Pinpoint the cell where the given text exists, returning its (x, y) midpoint coordinate. 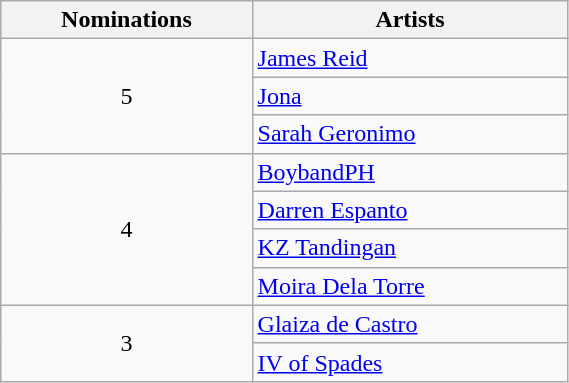
Moira Dela Torre (410, 286)
KZ Tandingan (410, 248)
3 (126, 343)
James Reid (410, 58)
4 (126, 229)
Nominations (126, 20)
Sarah Geronimo (410, 134)
Glaiza de Castro (410, 324)
Darren Espanto (410, 210)
IV of Spades (410, 362)
BoybandPH (410, 172)
Jona (410, 96)
Artists (410, 20)
5 (126, 96)
